Search for the cell housing the specified text and yield its (X, Y) center coordinate. 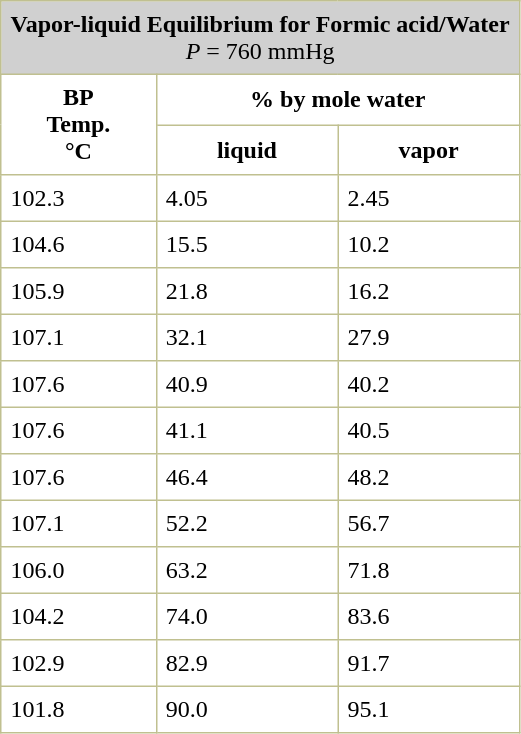
Vapor-liquid Equilibrium for Formic acid/WaterP = 760 mmHg (260, 38)
102.9 (78, 663)
BPTemp.°C (78, 124)
95.1 (429, 709)
102.3 (78, 198)
46.4 (247, 477)
% by mole water (338, 99)
27.9 (429, 337)
4.05 (247, 198)
106.0 (78, 570)
83.6 (429, 616)
2.45 (429, 198)
16.2 (429, 291)
82.9 (247, 663)
74.0 (247, 616)
41.1 (247, 430)
56.7 (429, 523)
vapor (429, 149)
105.9 (78, 291)
32.1 (247, 337)
21.8 (247, 291)
91.7 (429, 663)
40.5 (429, 430)
104.6 (78, 244)
48.2 (429, 477)
104.2 (78, 616)
101.8 (78, 709)
10.2 (429, 244)
63.2 (247, 570)
90.0 (247, 709)
15.5 (247, 244)
liquid (247, 149)
40.2 (429, 384)
40.9 (247, 384)
52.2 (247, 523)
71.8 (429, 570)
